Return [x, y] of the center of cell containing provided text 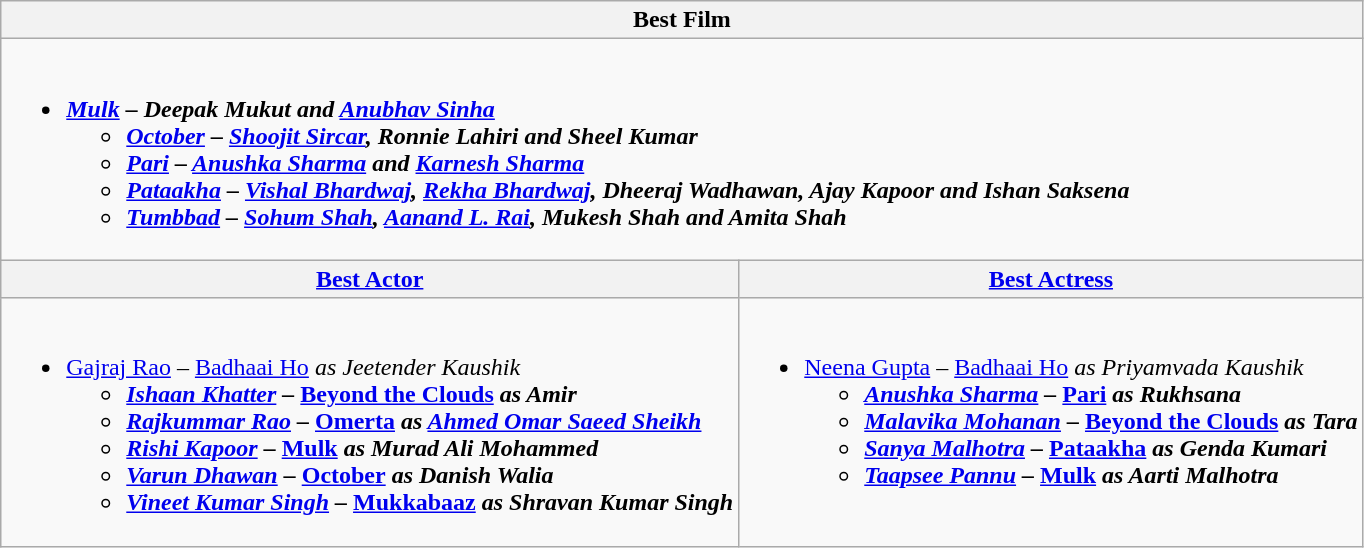
Best Film [682, 20]
Best Actor [370, 279]
Best Actress [1051, 279]
